Determine the [x, y] coordinate at the center of the cell enclosing the given text.  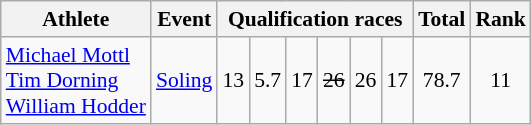
Qualification races [315, 19]
13 [233, 80]
Rank [500, 19]
Soling [184, 80]
11 [500, 80]
Michael MottlTim DorningWilliam Hodder [76, 80]
78.7 [442, 80]
Event [184, 19]
Athlete [76, 19]
5.7 [268, 80]
Total [442, 19]
